Detect which cell encompasses the target text, then output its [X, Y] center coordinate. 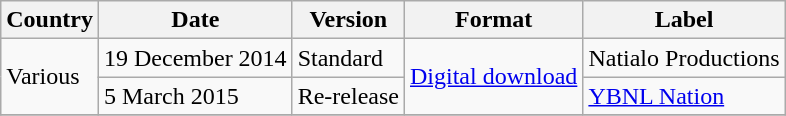
Label [684, 20]
Standard [348, 58]
5 March 2015 [195, 96]
Version [348, 20]
Various [50, 77]
YBNL Nation [684, 96]
Natialo Productions [684, 58]
Country [50, 20]
19 December 2014 [195, 58]
Format [493, 20]
Date [195, 20]
Digital download [493, 77]
Re-release [348, 96]
